Extract the (x, y) coordinate from the center of the cell holding the provided text.  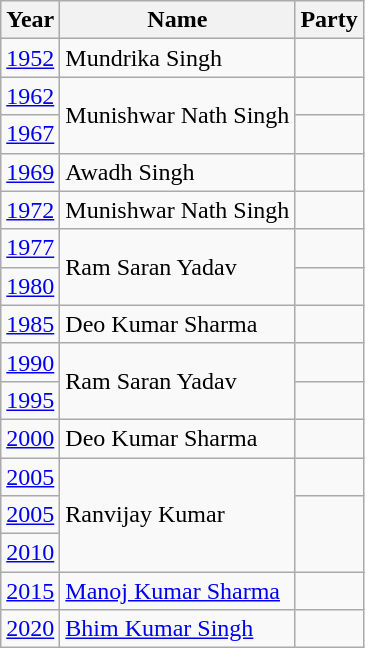
Ranvijay Kumar (178, 515)
1980 (30, 286)
2015 (30, 591)
1995 (30, 400)
1972 (30, 210)
Year (30, 20)
Bhim Kumar Singh (178, 629)
1962 (30, 96)
Mundrika Singh (178, 58)
1990 (30, 362)
1977 (30, 248)
Party (329, 20)
1969 (30, 172)
1985 (30, 324)
Awadh Singh (178, 172)
2020 (30, 629)
Name (178, 20)
Manoj Kumar Sharma (178, 591)
1967 (30, 134)
1952 (30, 58)
2000 (30, 438)
2010 (30, 553)
